Capture the cell that displays the provided text and extract its (x, y) central coordinate. 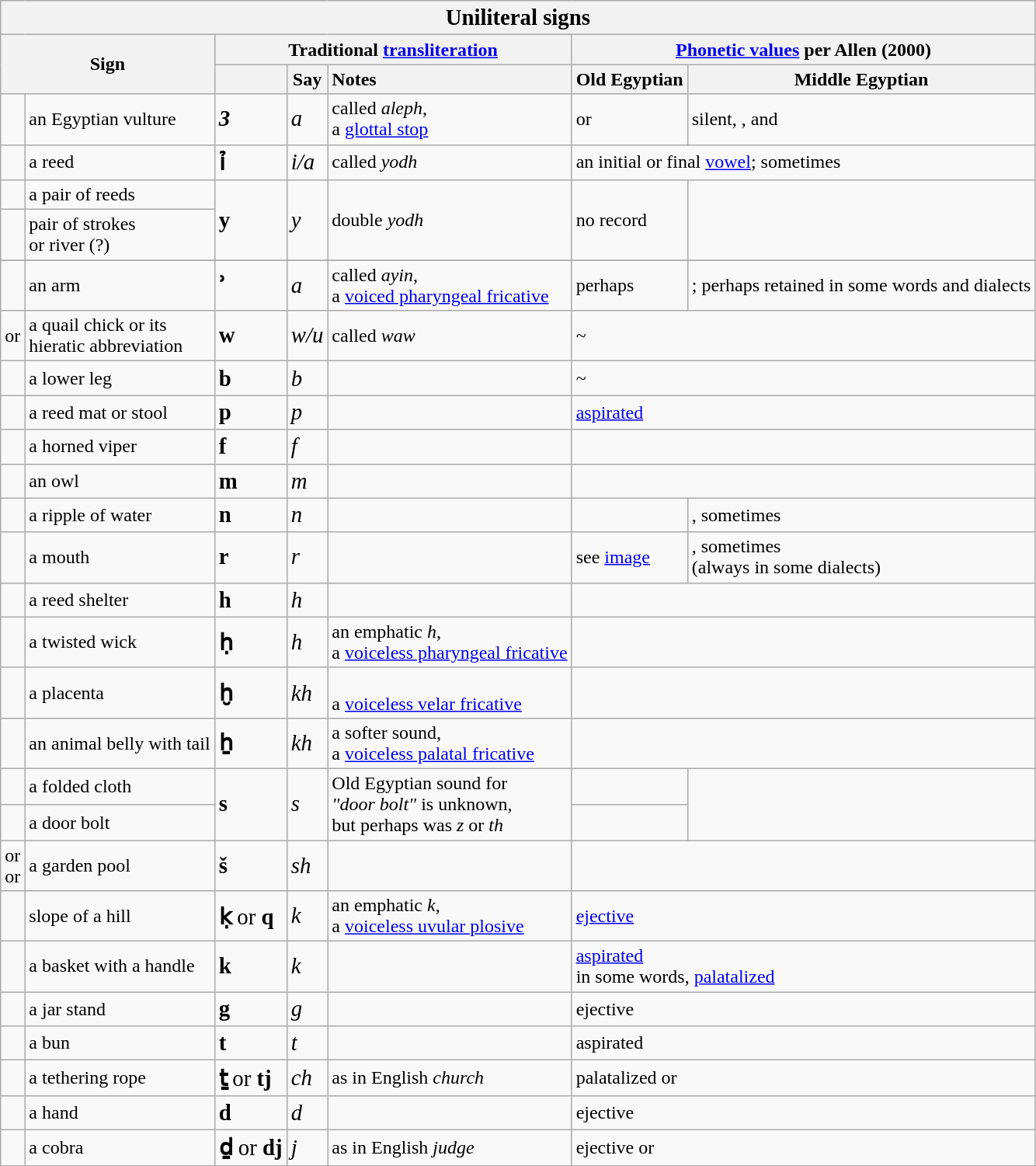
j (308, 1147)
Say (308, 79)
a softer sound,a voiceless palatal fricative (450, 743)
; perhaps retained in some words and dialects (861, 286)
called aleph,a glottal stop (450, 120)
Middle Egyptian (861, 79)
a twisted wick (120, 642)
a pair of reeds (120, 195)
a folded cloth (120, 786)
ḫ (250, 693)
a horned viper (120, 447)
Uniliteral signs (518, 18)
an Egyptian vulture (120, 120)
ṯ or tj (250, 1078)
Phonetic values per Allen (2000) (803, 50)
a lower leg (120, 378)
a tethering rope (120, 1078)
silent, , and (861, 120)
aspirated in some words, palatalized (803, 966)
a cobra (120, 1147)
ỉ (250, 162)
a quail chick or itshieratic abbreviation (120, 336)
called ayin,a voiced pharyngeal fricative (450, 286)
ḳ or q (250, 917)
i/a (308, 162)
Old Egyptian (629, 79)
Old Egyptian sound for"door bolt" is unknown,but perhaps was z or th (450, 804)
an owl (120, 481)
an initial or final vowel; sometimes (803, 162)
3 (250, 120)
see image (629, 558)
ḏ or dj (250, 1147)
palatalized or (803, 1078)
w/u (308, 336)
w (250, 336)
a bun (120, 1043)
as in English judge (450, 1147)
Notes (450, 79)
an animal belly with tail (120, 743)
an emphatic k,a voiceless uvular plosive (450, 917)
ʾ (250, 286)
a basket with a handle (120, 966)
a voiceless velar fricative (450, 693)
a reed shelter (120, 600)
a reed mat or stool (120, 412)
slope of a hill (120, 917)
an emphatic h,a voiceless pharyngeal fricative (450, 642)
a placenta (120, 693)
called waw (450, 336)
or or (12, 865)
ch (308, 1078)
š (250, 865)
a jar stand (120, 1009)
as in English church (450, 1078)
Sign (107, 64)
ẖ (250, 743)
double yodh (450, 221)
called yodh (450, 162)
a door bolt (120, 822)
a garden pool (120, 865)
ejective or (803, 1147)
perhaps (629, 286)
no record (629, 221)
a mouth (120, 558)
a hand (120, 1112)
pair of strokesor river (?) (120, 235)
sh (308, 865)
an arm (120, 286)
a reed (120, 162)
ḥ (250, 642)
, sometimes (always in some dialects) (861, 558)
, sometimes (861, 515)
Traditional transliteration (393, 50)
a ripple of water (120, 515)
